Extract the (x, y) coordinate from the center of the cell holding the provided text.  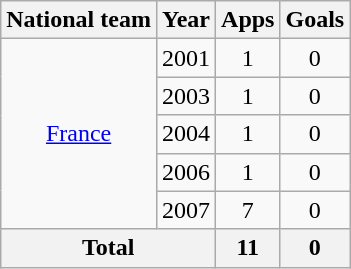
France (79, 134)
7 (248, 210)
2007 (186, 210)
Total (108, 248)
2006 (186, 172)
2004 (186, 134)
11 (248, 248)
National team (79, 20)
Year (186, 20)
Goals (315, 20)
2003 (186, 96)
2001 (186, 58)
Apps (248, 20)
